Find where the given text appears and provide that cell's center as (x, y) coordinate. 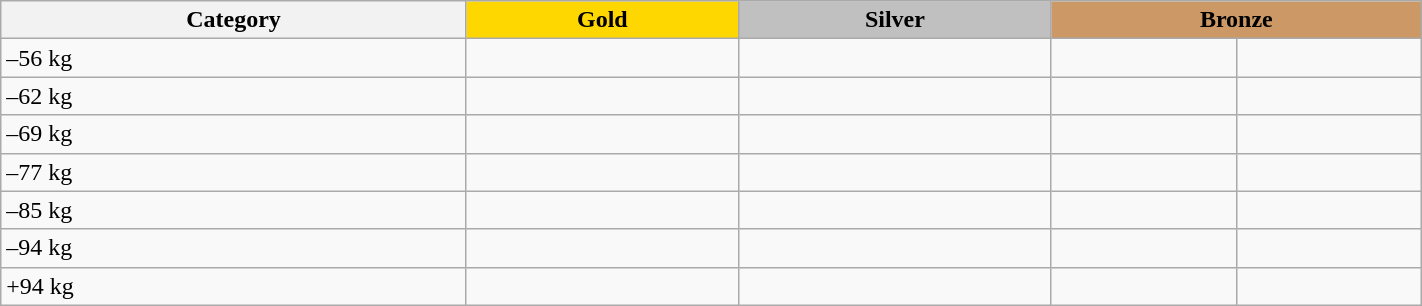
–62 kg (234, 96)
–85 kg (234, 210)
Category (234, 20)
–69 kg (234, 134)
–56 kg (234, 58)
Gold (602, 20)
Bronze (1236, 20)
–77 kg (234, 172)
+94 kg (234, 286)
Silver (894, 20)
–94 kg (234, 248)
